For the text-containing cell, return its midpoint in (X, Y) coordinate format. 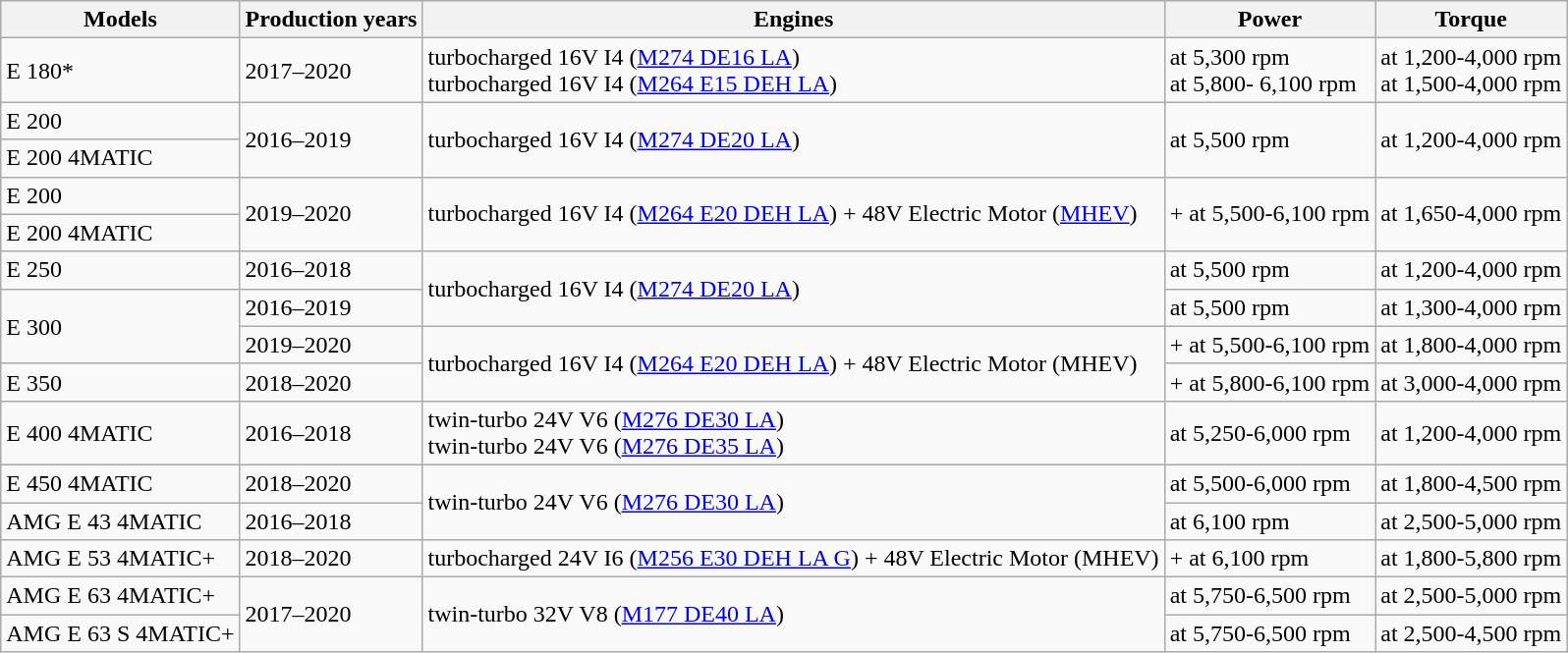
E 350 (120, 382)
at 1,300-4,000 rpm (1472, 307)
Power (1269, 20)
at 1,650-4,000 rpm (1472, 214)
at 5,500-6,000 rpm (1269, 483)
+ at 6,100 rpm (1269, 559)
twin-turbo 32V V8 (M177 DE40 LA) (794, 615)
E 250 (120, 270)
E 450 4MATIC (120, 483)
at 5,250-6,000 rpm (1269, 432)
E 400 4MATIC (120, 432)
AMG E 63 S 4MATIC+ (120, 633)
AMG E 43 4MATIC (120, 521)
at 2,500-4,500 rpm (1472, 633)
at 1,800-5,800 rpm (1472, 559)
at 1,800-4,000 rpm (1472, 345)
twin-turbo 24V V6 (M276 DE30 LA) twin-turbo 24V V6 (M276 DE35 LA) (794, 432)
Engines (794, 20)
turbocharged 16V I4 (M274 DE16 LA) turbocharged 16V I4 (M264 E15 DEH LA) (794, 71)
E 180* (120, 71)
at 1,200-4,000 rpm at 1,500-4,000 rpm (1472, 71)
Models (120, 20)
AMG E 63 4MATIC+ (120, 596)
at 6,100 rpm (1269, 521)
E 300 (120, 326)
AMG E 53 4MATIC+ (120, 559)
at 5,300 rpm at 5,800- 6,100 rpm (1269, 71)
at 1,800-4,500 rpm (1472, 483)
Production years (331, 20)
twin-turbo 24V V6 (M276 DE30 LA) (794, 502)
Torque (1472, 20)
+ at 5,800-6,100 rpm (1269, 382)
at 3,000-4,000 rpm (1472, 382)
turbocharged 24V I6 (M256 E30 DEH LA G) + 48V Electric Motor (MHEV) (794, 559)
